Extract the (x, y) coordinate from the center of the cell holding the provided text.  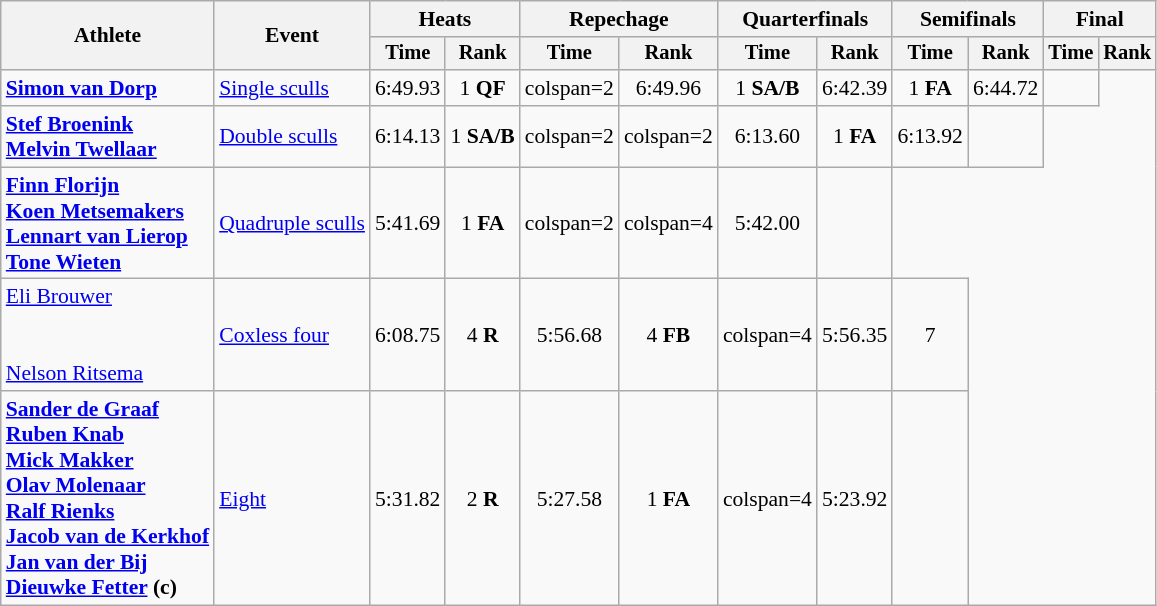
Heats (445, 19)
6:14.13 (408, 136)
Coxless four (292, 335)
5:23.92 (854, 498)
5:31.82 (408, 498)
Finn FlorijnKoen MetsemakersLennart van LieropTone Wieten (108, 223)
Eight (292, 498)
6:44.72 (1006, 88)
5:42.00 (768, 223)
Final (1099, 19)
4 FB (668, 335)
7 (930, 335)
Eli BrouwerNelson Ritsema (108, 335)
6:13.92 (930, 136)
6:08.75 (408, 335)
6:42.39 (854, 88)
Quarterfinals (806, 19)
Repechage (619, 19)
5:41.69 (408, 223)
5:56.35 (854, 335)
1 QF (482, 88)
Stef BroeninkMelvin Twellaar (108, 136)
5:56.68 (570, 335)
6:49.96 (668, 88)
6:13.60 (768, 136)
5:27.58 (570, 498)
Quadruple sculls (292, 223)
Semifinals (968, 19)
Event (292, 36)
4 R (482, 335)
Simon van Dorp (108, 88)
6:49.93 (408, 88)
Double sculls (292, 136)
2 R (482, 498)
Sander de GraafRuben KnabMick MakkerOlav MolenaarRalf RienksJacob van de KerkhofJan van der BijDieuwke Fetter (c) (108, 498)
Single sculls (292, 88)
Athlete (108, 36)
